Provide the [x, y] coordinate of the cell's center where the given text is located.  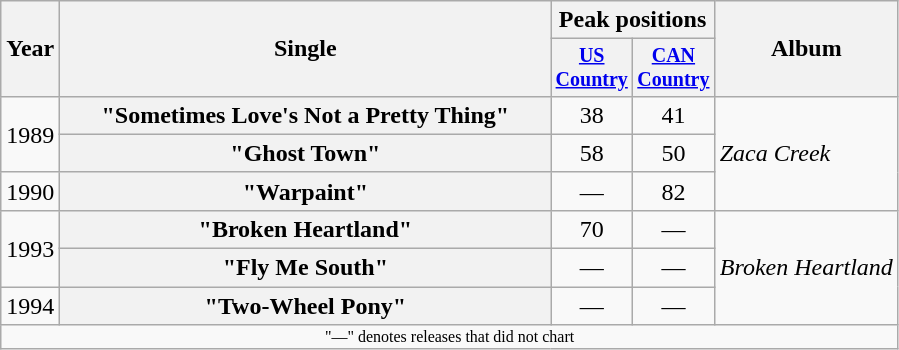
Album [806, 49]
"—" denotes releases that did not chart [450, 337]
Peak positions [632, 20]
"Fly Me South" [306, 268]
"Ghost Town" [306, 153]
CAN Country [674, 68]
1993 [30, 248]
US Country [592, 68]
58 [592, 153]
70 [592, 229]
50 [674, 153]
Year [30, 49]
"Two-Wheel Pony" [306, 306]
1994 [30, 306]
"Warpaint" [306, 191]
1989 [30, 134]
Zaca Creek [806, 153]
"Sometimes Love's Not a Pretty Thing" [306, 115]
82 [674, 191]
Broken Heartland [806, 267]
41 [674, 115]
1990 [30, 191]
"Broken Heartland" [306, 229]
Single [306, 49]
38 [592, 115]
